Detect which cell encompasses the target text, then output its [x, y] center coordinate. 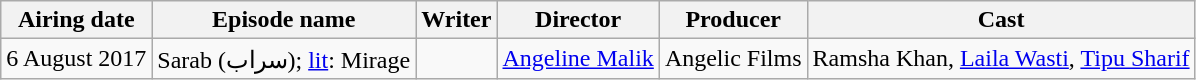
Sarab (سراب); lit: Mirage [284, 59]
Episode name [284, 20]
Director [578, 20]
Angelic Films [733, 59]
Angeline Malik [578, 59]
Writer [456, 20]
Cast [1001, 20]
6 August 2017 [76, 59]
Ramsha Khan, Laila Wasti, Tipu Sharif [1001, 59]
Producer [733, 20]
Airing date [76, 20]
